Extract the [x, y] coordinate from the center of the cell holding the provided text.  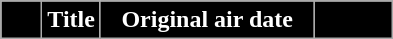
Title [72, 20]
Original air date [207, 20]
